Determine the [x, y] coordinate at the center of the cell enclosing the given text.  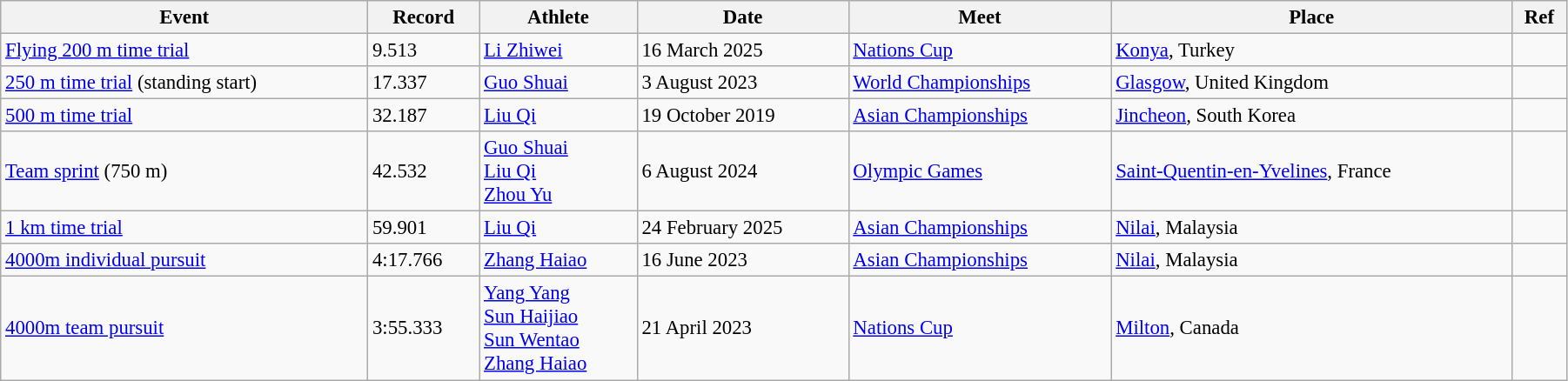
Meet [980, 17]
4000m individual pursuit [184, 260]
Place [1311, 17]
16 June 2023 [743, 260]
21 April 2023 [743, 329]
Li Zhiwei [559, 50]
9.513 [424, 50]
Saint-Quentin-en-Yvelines, France [1311, 171]
Athlete [559, 17]
Team sprint (750 m) [184, 171]
500 m time trial [184, 116]
Glasgow, United Kingdom [1311, 83]
6 August 2024 [743, 171]
Flying 200 m time trial [184, 50]
16 March 2025 [743, 50]
4000m team pursuit [184, 329]
Yang YangSun HaijiaoSun WentaoZhang Haiao [559, 329]
Zhang Haiao [559, 260]
4:17.766 [424, 260]
19 October 2019 [743, 116]
3 August 2023 [743, 83]
42.532 [424, 171]
Milton, Canada [1311, 329]
Jincheon, South Korea [1311, 116]
Konya, Turkey [1311, 50]
Date [743, 17]
Olympic Games [980, 171]
59.901 [424, 228]
17.337 [424, 83]
World Championships [980, 83]
Event [184, 17]
24 February 2025 [743, 228]
1 km time trial [184, 228]
Guo ShuaiLiu QiZhou Yu [559, 171]
Ref [1538, 17]
32.187 [424, 116]
Guo Shuai [559, 83]
250 m time trial (standing start) [184, 83]
Record [424, 17]
3:55.333 [424, 329]
